Identify which cell holds the provided text, then report its [X, Y] central coordinate. 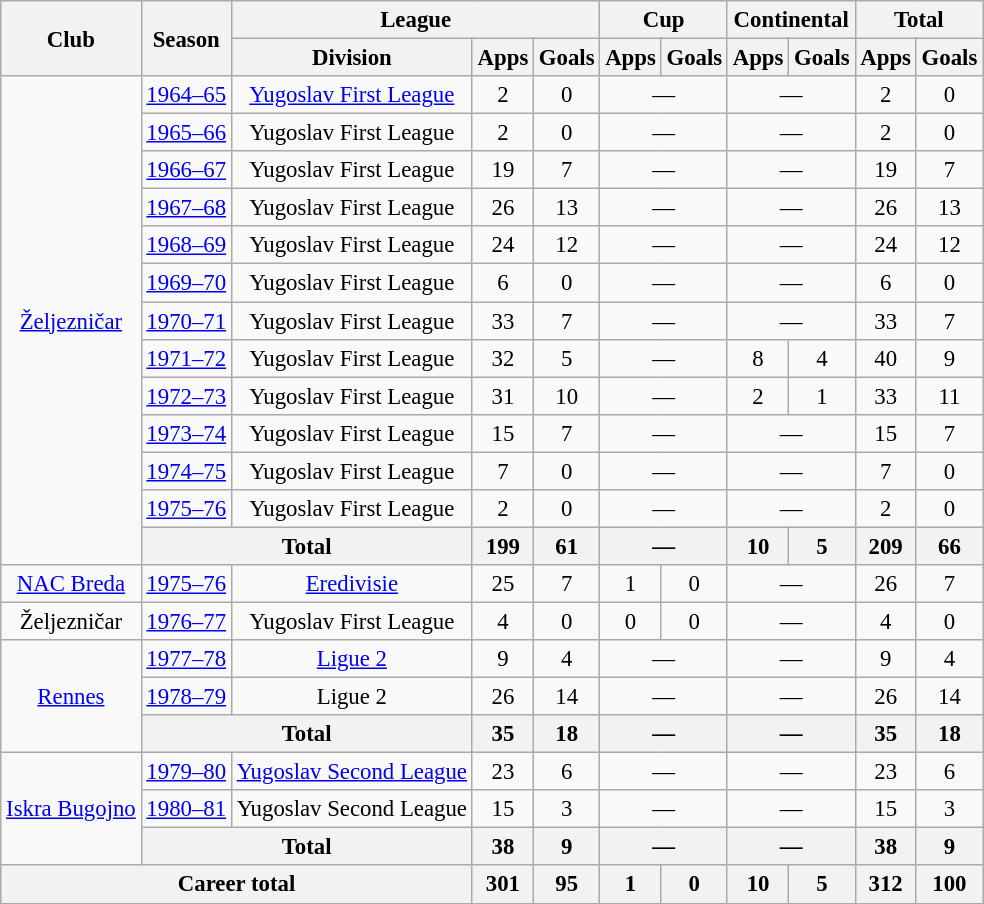
1964–65 [186, 95]
199 [502, 546]
32 [502, 358]
61 [567, 546]
66 [949, 546]
95 [567, 885]
31 [502, 396]
1974–75 [186, 471]
Career total [237, 885]
Eredivisie [352, 584]
1970–71 [186, 321]
1977–78 [186, 659]
1966–67 [186, 170]
301 [502, 885]
1973–74 [186, 433]
1965–66 [186, 133]
NAC Breda [71, 584]
1972–73 [186, 396]
Club [71, 38]
11 [949, 396]
209 [886, 546]
1968–69 [186, 245]
Rennes [71, 696]
Continental [791, 20]
Division [352, 58]
Cup [664, 20]
1967–68 [186, 208]
40 [886, 358]
1978–79 [186, 697]
1979–80 [186, 772]
1976–77 [186, 621]
25 [502, 584]
1980–81 [186, 809]
1971–72 [186, 358]
Season [186, 38]
100 [949, 885]
League [415, 20]
8 [758, 358]
1969–70 [186, 283]
Iskra Bugojno [71, 810]
312 [886, 885]
